Search for the cell housing the specified text and yield its [X, Y] center coordinate. 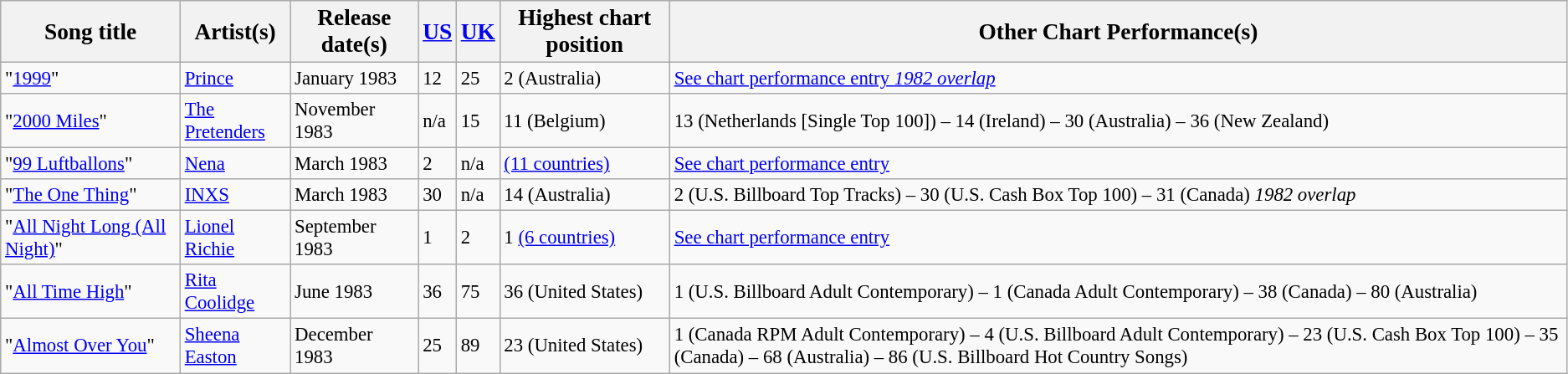
The Pretenders [234, 120]
11 (Belgium) [584, 120]
June 1983 [355, 291]
Prince [234, 79]
36 (United States) [584, 291]
Other Chart Performance(s) [1118, 32]
2 (Australia) [584, 79]
Lionel Richie [234, 238]
Sheena Easton [234, 346]
September 1983 [355, 238]
Nena [234, 164]
See chart performance entry 1982 overlap [1118, 79]
January 1983 [355, 79]
Highest chart position [584, 32]
13 (Netherlands [Single Top 100]) – 14 (Ireland) – 30 (Australia) – 36 (New Zealand) [1118, 120]
"Almost Over You" [90, 346]
Artist(s) [234, 32]
"2000 Miles" [90, 120]
15 [478, 120]
1 (U.S. Billboard Adult Contemporary) – 1 (Canada Adult Contemporary) – 38 (Canada) – 80 (Australia) [1118, 291]
Song title [90, 32]
89 [478, 346]
1 (6 countries) [584, 238]
Rita Coolidge [234, 291]
November 1983 [355, 120]
UK [478, 32]
"All Night Long (All Night)" [90, 238]
1 [438, 238]
Release date(s) [355, 32]
75 [478, 291]
12 [438, 79]
2 (U.S. Billboard Top Tracks) – 30 (U.S. Cash Box Top 100) – 31 (Canada) 1982 overlap [1118, 195]
December 1983 [355, 346]
INXS [234, 195]
"All Time High" [90, 291]
(11 countries) [584, 164]
30 [438, 195]
"99 Luftballons" [90, 164]
36 [438, 291]
14 (Australia) [584, 195]
"The One Thing" [90, 195]
US [438, 32]
"1999" [90, 79]
23 (United States) [584, 346]
